Scan for the cell matching the given text and deliver its [X, Y] coordinate at center. 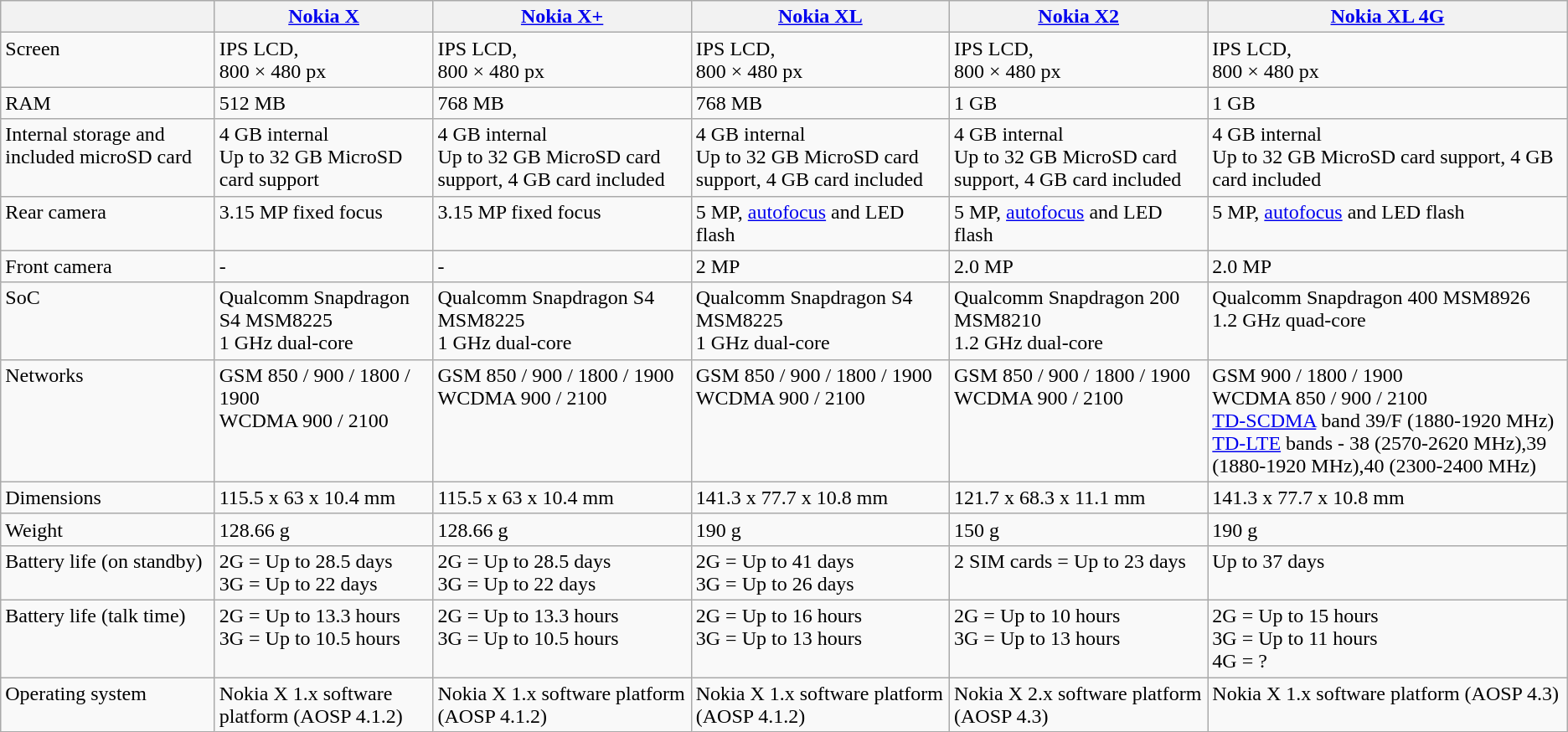
2G = Up to 10 hours3G = Up to 13 hours [1079, 638]
Up to 37 days [1387, 573]
Battery life (on standby) [107, 573]
2 SIM cards = Up to 23 days [1079, 573]
2 MP [820, 266]
150 g [1079, 529]
Operating system [107, 704]
SoC [107, 321]
Nokia X [323, 17]
2G = Up to 41 days3G = Up to 26 days [820, 573]
121.7 x 68.3 x 11.1 mm [1079, 497]
GSM 900 / 1800 / 1900WCDMA 850 / 900 / 2100TD-SCDMA band 39/F (1880-1920 MHz)TD-LTE bands - 38 (2570-2620 MHz),39 (1880-1920 MHz),40 (2300-2400 MHz) [1387, 420]
2G = Up to 15 hours3G = Up to 11 hours4G = ? [1387, 638]
Rear camera [107, 223]
Qualcomm Snapdragon 400 MSM89261.2 GHz quad-core [1387, 321]
Battery life (talk time) [107, 638]
Dimensions [107, 497]
2G = Up to 16 hours3G = Up to 13 hours [820, 638]
512 MB [323, 103]
Screen [107, 60]
Nokia X 1.x software platform (AOSP 4.3) [1387, 704]
Nokia XL 4G [1387, 17]
Weight [107, 529]
Internal storage and included microSD card [107, 157]
Networks [107, 420]
4 GB internalUp to 32 GB MicroSD card support [323, 157]
Front camera [107, 266]
Nokia X+ [562, 17]
Nokia X 2.x software platform (AOSP 4.3) [1079, 704]
RAM [107, 103]
Nokia X2 [1079, 17]
Qualcomm Snapdragon 200 MSM82101.2 GHz dual-core [1079, 321]
Nokia XL [820, 17]
